Find where the given text appears and provide that cell's center as [x, y] coordinate. 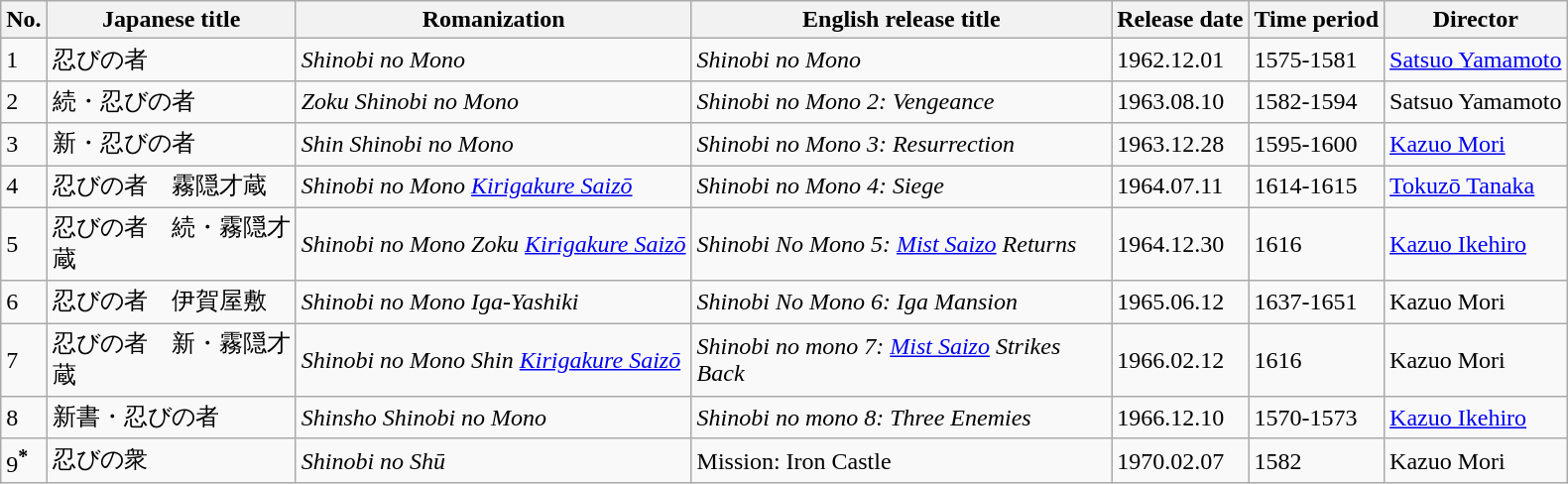
9* [24, 460]
忍びの者 続・霧隠才蔵 [171, 244]
Release date [1180, 20]
3 [24, 145]
Shinobi no Mono 2: Vengeance [902, 101]
1970.02.07 [1180, 460]
1964.12.30 [1180, 244]
Shinobi no Mono 3: Resurrection [902, 145]
Time period [1317, 20]
1965.06.12 [1180, 302]
忍びの者 霧隠才蔵 [171, 186]
Mission: Iron Castle [902, 460]
8 [24, 419]
English release title [902, 20]
1963.12.28 [1180, 145]
1575-1581 [1317, 60]
No. [24, 20]
1595-1600 [1317, 145]
1964.07.11 [1180, 186]
1582 [1317, 460]
Director [1476, 20]
忍びの者 伊賀屋敷 [171, 302]
Shinobi no mono 7: Mist Saizo Strikes Back [902, 360]
Shinobi no Mono Zoku Kirigakure Saizō [494, 244]
Shinobi No Mono 5: Mist Saizo Returns [902, 244]
1966.12.10 [1180, 419]
6 [24, 302]
4 [24, 186]
1570-1573 [1317, 419]
1637-1651 [1317, 302]
新書・忍びの者 [171, 419]
1966.02.12 [1180, 360]
忍びの者 [171, 60]
5 [24, 244]
Shinobi no Mono 4: Siege [902, 186]
Shinobi no mono 8: Three Enemies [902, 419]
1 [24, 60]
Shinobi No Mono 6: Iga Mansion [902, 302]
Zoku Shinobi no Mono [494, 101]
1582-1594 [1317, 101]
Tokuzō Tanaka [1476, 186]
Shinobi no Mono Shin Kirigakure Saizō [494, 360]
Shinobi no Shū [494, 460]
Romanization [494, 20]
忍びの者 新・霧隠才蔵 [171, 360]
1962.12.01 [1180, 60]
新・忍びの者 [171, 145]
2 [24, 101]
Shinobi no Mono Iga-Yashiki [494, 302]
7 [24, 360]
続・忍びの者 [171, 101]
Shinsho Shinobi no Mono [494, 419]
Japanese title [171, 20]
1963.08.10 [1180, 101]
Shin Shinobi no Mono [494, 145]
Shinobi no Mono Kirigakure Saizō [494, 186]
1614-1615 [1317, 186]
忍びの衆 [171, 460]
